Extract the (X, Y) coordinate from the center of the cell holding the provided text.  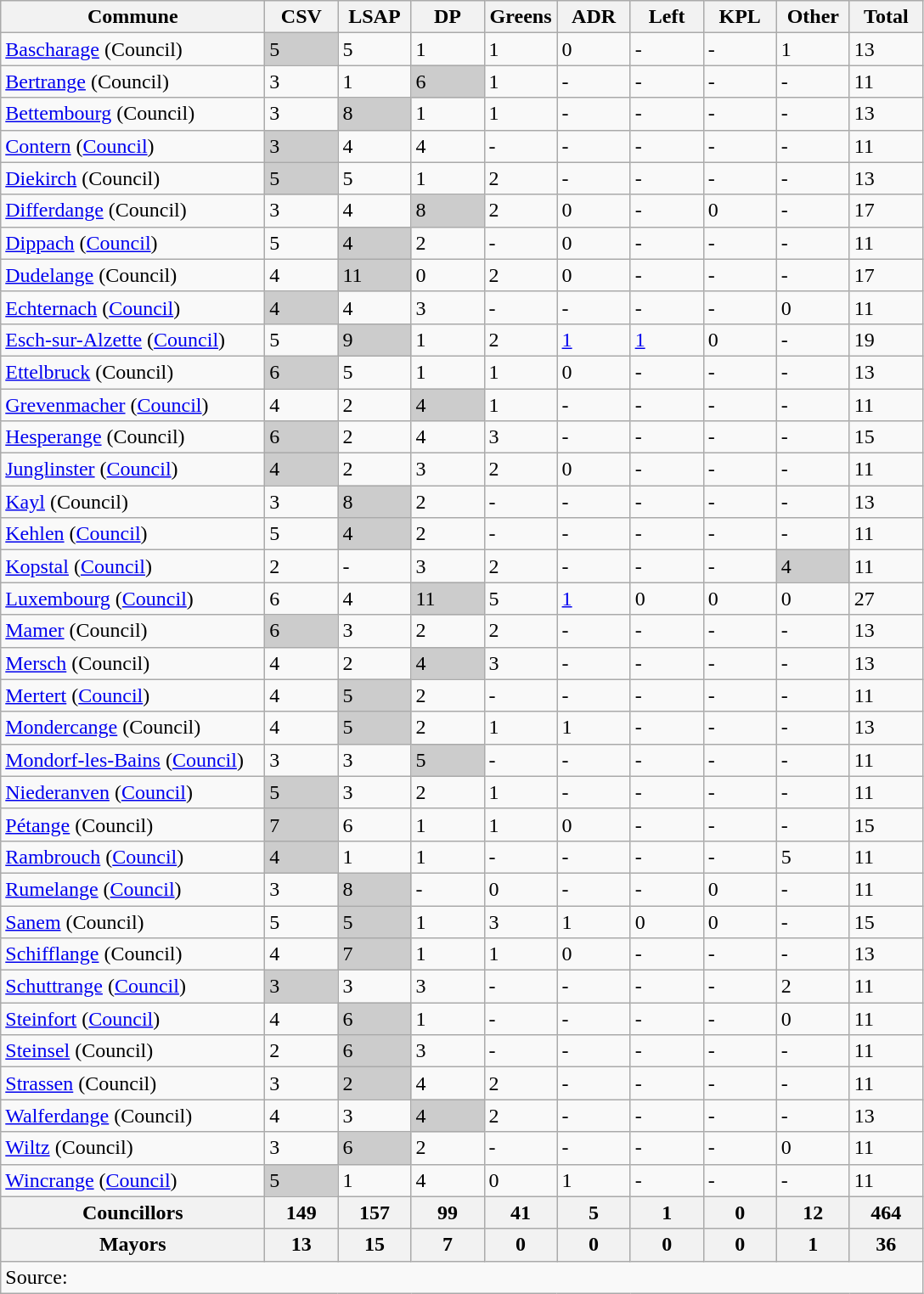
ADR (594, 17)
Dudelange (Council) (132, 275)
12 (813, 1212)
Mertert (Council) (132, 695)
Niederanven (Council) (132, 792)
Mayors (132, 1245)
Contern (Council) (132, 146)
149 (301, 1212)
KPL (740, 17)
Esch-sur-Alzette (Council) (132, 340)
41 (521, 1212)
Bascharage (Council) (132, 49)
Diekirch (Council) (132, 178)
Source: (462, 1277)
Wiltz (Council) (132, 1148)
Commune (132, 17)
36 (886, 1245)
27 (886, 599)
Sanem (Council) (132, 921)
Strassen (Council) (132, 1083)
Steinfort (Council) (132, 1019)
464 (886, 1212)
Councillors (132, 1212)
Pétange (Council) (132, 824)
Rumelange (Council) (132, 889)
9 (375, 340)
Wincrange (Council) (132, 1180)
Mamer (Council) (132, 631)
Left (667, 17)
Junglinster (Council) (132, 470)
Schuttrange (Council) (132, 987)
Kehlen (Council) (132, 534)
Echternach (Council) (132, 307)
Mondorf-les-Bains (Council) (132, 760)
Bertrange (Council) (132, 82)
Steinsel (Council) (132, 1051)
Other (813, 17)
Dippach (Council) (132, 243)
Luxembourg (Council) (132, 599)
LSAP (375, 17)
99 (448, 1212)
Greens (521, 17)
Mersch (Council) (132, 663)
Walferdange (Council) (132, 1116)
Bettembourg (Council) (132, 114)
Ettelbruck (Council) (132, 372)
Schifflange (Council) (132, 954)
Kayl (Council) (132, 502)
CSV (301, 17)
19 (886, 340)
Differdange (Council) (132, 211)
Hesperange (Council) (132, 437)
Rambrouch (Council) (132, 857)
Mondercange (Council) (132, 728)
Total (886, 17)
Kopstal (Council) (132, 566)
Grevenmacher (Council) (132, 405)
157 (375, 1212)
DP (448, 17)
